Detect which cell encompasses the target text, then output its (x, y) center coordinate. 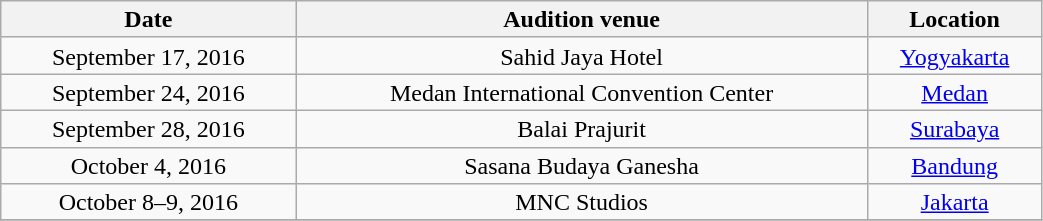
Medan International Convention Center (582, 92)
Medan (954, 92)
Jakarta (954, 202)
September 28, 2016 (148, 128)
Bandung (954, 166)
Audition venue (582, 20)
Balai Prajurit (582, 128)
Surabaya (954, 128)
Sahid Jaya Hotel (582, 56)
Yogyakarta (954, 56)
Location (954, 20)
MNC Studios (582, 202)
October 8–9, 2016 (148, 202)
September 17, 2016 (148, 56)
Date (148, 20)
October 4, 2016 (148, 166)
September 24, 2016 (148, 92)
Sasana Budaya Ganesha (582, 166)
